Return the (x, y) coordinate for the center point of the cell that contains the specified text.  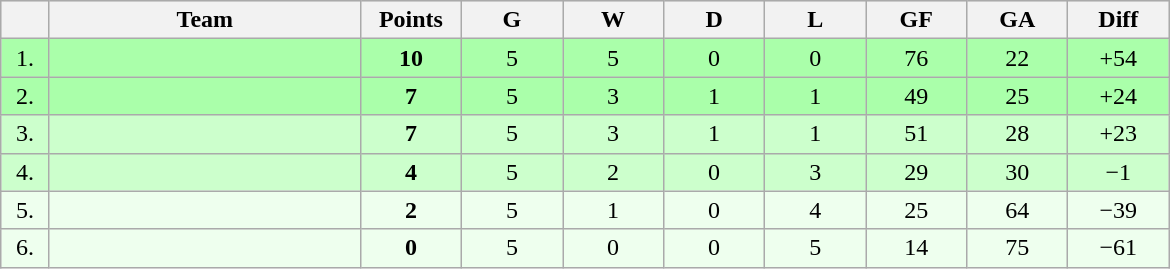
Points (410, 20)
GF (916, 20)
14 (916, 248)
30 (1018, 172)
29 (916, 172)
−39 (1118, 210)
−1 (1118, 172)
3. (26, 134)
22 (1018, 58)
GA (1018, 20)
4. (26, 172)
−61 (1118, 248)
75 (1018, 248)
10 (410, 58)
28 (1018, 134)
G (512, 20)
+23 (1118, 134)
Diff (1118, 20)
49 (916, 96)
+24 (1118, 96)
64 (1018, 210)
6. (26, 248)
D (714, 20)
Team (204, 20)
W (612, 20)
1. (26, 58)
5. (26, 210)
L (816, 20)
2. (26, 96)
+54 (1118, 58)
76 (916, 58)
51 (916, 134)
